Find where the given text appears and provide that cell's center as (x, y) coordinate. 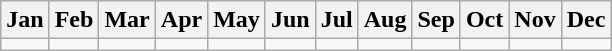
Oct (484, 20)
Jun (290, 20)
Apr (181, 20)
Dec (586, 20)
Jul (336, 20)
Nov (535, 20)
Sep (436, 20)
Jan (25, 20)
Feb (74, 20)
May (237, 20)
Aug (385, 20)
Mar (127, 20)
